Find where the given text appears and provide that cell's center as (X, Y) coordinate. 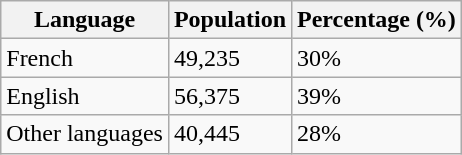
Language (85, 20)
49,235 (230, 58)
French (85, 58)
Other languages (85, 134)
30% (377, 58)
28% (377, 134)
39% (377, 96)
40,445 (230, 134)
56,375 (230, 96)
English (85, 96)
Percentage (%) (377, 20)
Population (230, 20)
